Extract the (x, y) coordinate from the center of the cell holding the provided text.  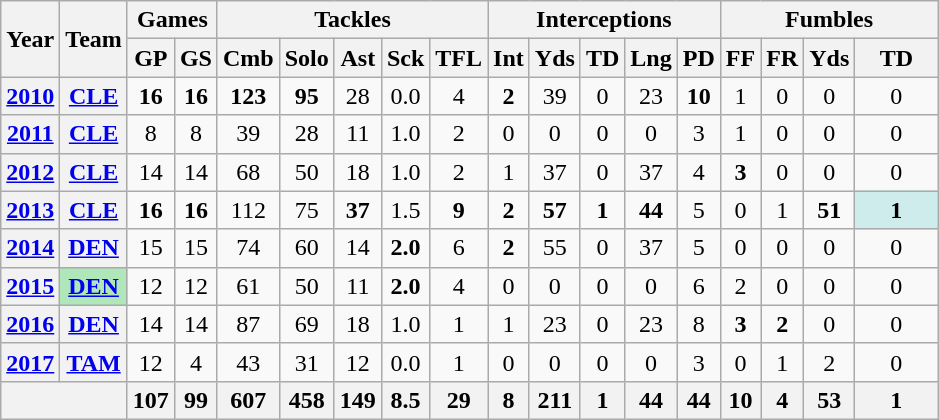
GP (150, 58)
Interceptions (604, 20)
112 (248, 210)
87 (248, 324)
57 (554, 210)
Ast (358, 58)
2015 (30, 286)
FF (740, 58)
2017 (30, 362)
Year (30, 39)
61 (248, 286)
GS (196, 58)
31 (306, 362)
51 (830, 210)
211 (554, 400)
69 (306, 324)
99 (196, 400)
9 (459, 210)
Cmb (248, 58)
123 (248, 96)
PD (698, 58)
107 (150, 400)
95 (306, 96)
2013 (30, 210)
Tackles (352, 20)
68 (248, 172)
8.5 (405, 400)
Sck (405, 58)
TFL (459, 58)
2016 (30, 324)
29 (459, 400)
Games (172, 20)
149 (358, 400)
55 (554, 248)
Fumbles (829, 20)
2011 (30, 134)
Team (94, 39)
Solo (306, 58)
607 (248, 400)
53 (830, 400)
74 (248, 248)
2010 (30, 96)
FR (782, 58)
2012 (30, 172)
43 (248, 362)
458 (306, 400)
TAM (94, 362)
1.5 (405, 210)
Int (509, 58)
Lng (651, 58)
75 (306, 210)
60 (306, 248)
2014 (30, 248)
